Capture the cell that displays the provided text and extract its [X, Y] central coordinate. 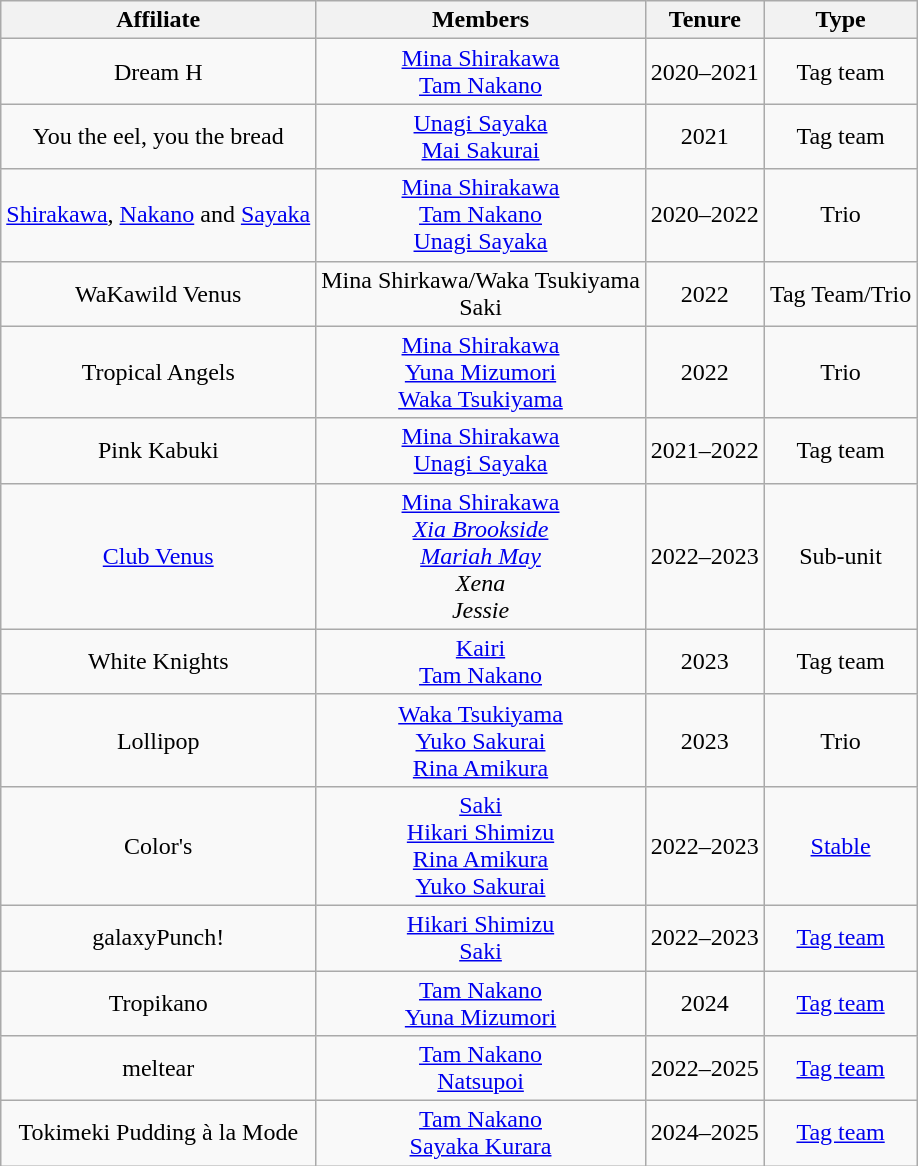
Tokimeki Pudding à la Mode [158, 1134]
Type [840, 20]
KairiTam Nakano [481, 662]
Members [481, 20]
2021–2022 [704, 450]
2020–2022 [704, 215]
Tam NakanoYuna Mizumori [481, 1002]
Tenure [704, 20]
Mina ShirakawaXia BrooksideMariah MayXenaJessie [481, 556]
Mina ShirakawaTam NakanoUnagi Sayaka [481, 215]
Tropical Angels [158, 372]
Tam NakanoSayaka Kurara [481, 1134]
Waka TsukiyamaYuko SakuraiRina Amikura [481, 740]
2020–2021 [704, 72]
Mina ShirakawaTam Nakano [481, 72]
Mina ShirakawaYuna MizumoriWaka Tsukiyama [481, 372]
Unagi SayakaMai Sakurai [481, 136]
2024 [704, 1002]
2022–2025 [704, 1068]
Tag Team/Trio [840, 294]
galaxyPunch! [158, 938]
You the eel, you the bread [158, 136]
Mina ShirakawaUnagi Sayaka [481, 450]
2021 [704, 136]
Hikari ShimizuSaki [481, 938]
Dream H [158, 72]
Tam NakanoNatsupoi [481, 1068]
Color's [158, 846]
Club Venus [158, 556]
Shirakawa, Nakano and Sayaka [158, 215]
White Knights [158, 662]
Sub-unit [840, 556]
meltear [158, 1068]
Tropikano [158, 1002]
Mina Shirkawa/Waka TsukiyamaSaki [481, 294]
Stable [840, 846]
Pink Kabuki [158, 450]
Affiliate [158, 20]
WaKawild Venus [158, 294]
2024–2025 [704, 1134]
SakiHikari ShimizuRina AmikuraYuko Sakurai [481, 846]
Lollipop [158, 740]
